For the text-containing cell, return its midpoint in [x, y] coordinate format. 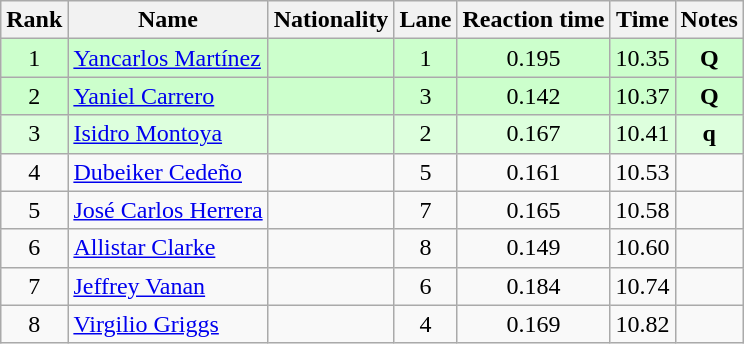
0.169 [534, 324]
10.74 [642, 286]
10.37 [642, 96]
Lane [426, 20]
0.195 [534, 58]
Rank [34, 20]
0.142 [534, 96]
Name [168, 20]
0.167 [534, 134]
Jeffrey Vanan [168, 286]
0.149 [534, 248]
0.184 [534, 286]
0.161 [534, 172]
10.58 [642, 210]
0.165 [534, 210]
Dubeiker Cedeño [168, 172]
10.35 [642, 58]
Yaniel Carrero [168, 96]
Isidro Montoya [168, 134]
10.60 [642, 248]
10.53 [642, 172]
Time [642, 20]
Yancarlos Martínez [168, 58]
Virgilio Griggs [168, 324]
Nationality [331, 20]
10.41 [642, 134]
10.82 [642, 324]
Allistar Clarke [168, 248]
Reaction time [534, 20]
José Carlos Herrera [168, 210]
q [709, 134]
Notes [709, 20]
